Extract the (X, Y) coordinate from the center of the cell holding the provided text.  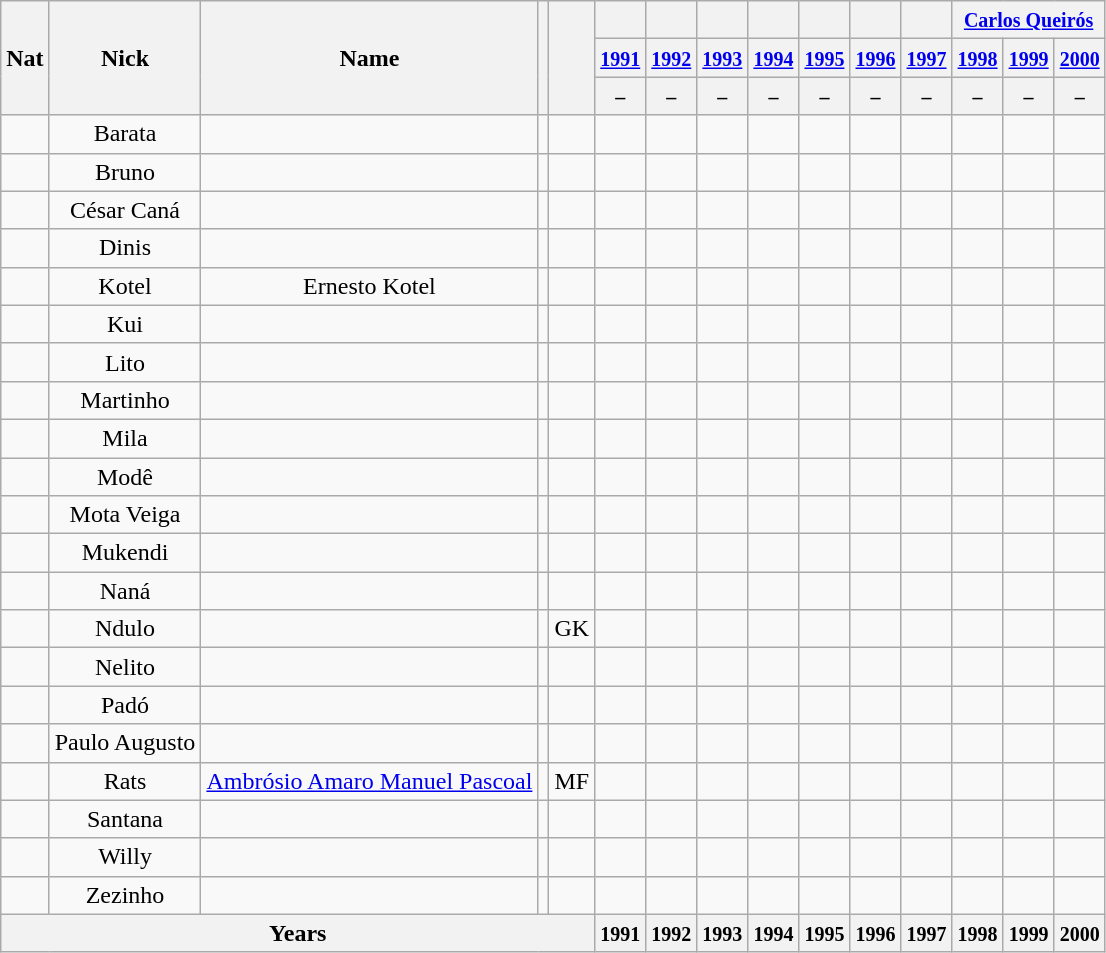
MF (572, 781)
Carlos Queirós (1028, 20)
Naná (125, 591)
Nick (125, 58)
Years (298, 933)
Paulo Augusto (125, 743)
Padó (125, 705)
Kui (125, 324)
Mila (125, 438)
Santana (125, 819)
Martinho (125, 400)
Mota Veiga (125, 515)
César Caná (125, 210)
Lito (125, 362)
Ambrósio Amaro Manuel Pascoal (370, 781)
Rats (125, 781)
Dinis (125, 248)
Name (370, 58)
Nat (25, 58)
GK (572, 629)
Modê (125, 477)
Nelito (125, 667)
Ndulo (125, 629)
Barata (125, 134)
Zezinho (125, 895)
Kotel (125, 286)
Ernesto Kotel (370, 286)
Bruno (125, 172)
Willy (125, 857)
Mukendi (125, 553)
